Find where the given text appears and provide that cell's center as (X, Y) coordinate. 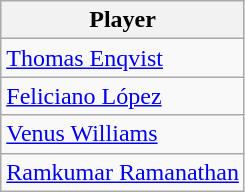
Ramkumar Ramanathan (123, 172)
Feliciano López (123, 96)
Venus Williams (123, 134)
Thomas Enqvist (123, 58)
Player (123, 20)
